For the text-containing cell, return its midpoint in [x, y] coordinate format. 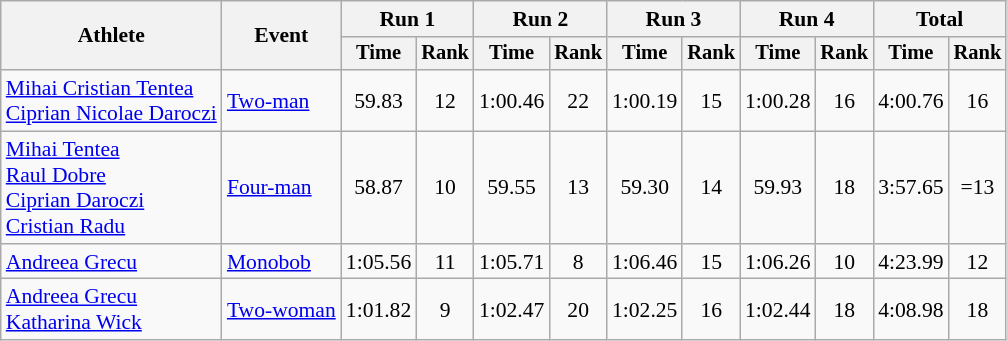
59.93 [778, 188]
1:02.25 [644, 310]
Run 1 [408, 19]
1:00.19 [644, 100]
1:02.47 [512, 310]
1:00.46 [512, 100]
59.55 [512, 188]
11 [445, 262]
14 [711, 188]
Run 2 [540, 19]
20 [578, 310]
Four-man [282, 188]
=13 [978, 188]
Mihai TenteaRaul DobreCiprian DarocziCristian Radu [112, 188]
4:00.76 [910, 100]
Andreea GrecuKatharina Wick [112, 310]
Total [940, 19]
Athlete [112, 36]
59.30 [644, 188]
58.87 [378, 188]
9 [445, 310]
1:00.28 [778, 100]
13 [578, 188]
Two-woman [282, 310]
4:23.99 [910, 262]
1:06.26 [778, 262]
Andreea Grecu [112, 262]
1:02.44 [778, 310]
22 [578, 100]
8 [578, 262]
Mihai Cristian TenteaCiprian Nicolae Daroczi [112, 100]
59.83 [378, 100]
1:06.46 [644, 262]
3:57.65 [910, 188]
Run 4 [806, 19]
Monobob [282, 262]
1:05.56 [378, 262]
1:01.82 [378, 310]
Run 3 [674, 19]
Event [282, 36]
4:08.98 [910, 310]
Two-man [282, 100]
1:05.71 [512, 262]
